Provide the (X, Y) coordinate of the cell's center where the given text is located.  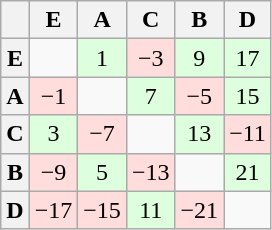
−15 (102, 210)
1 (102, 58)
7 (150, 96)
9 (200, 58)
−9 (54, 172)
13 (200, 134)
−3 (150, 58)
−17 (54, 210)
−21 (200, 210)
−1 (54, 96)
−13 (150, 172)
11 (150, 210)
17 (248, 58)
−11 (248, 134)
−5 (200, 96)
21 (248, 172)
15 (248, 96)
3 (54, 134)
−7 (102, 134)
5 (102, 172)
